Locate the cell with the specified text and output its [x, y] center coordinate. 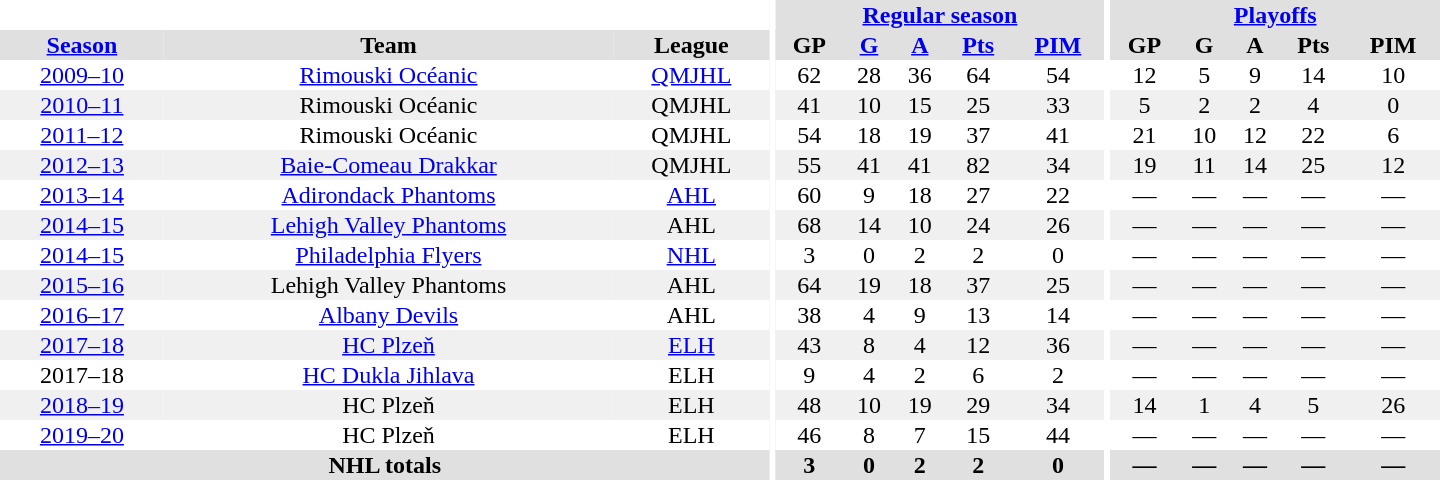
HC Dukla Jihlava [388, 375]
13 [978, 315]
27 [978, 195]
60 [809, 195]
28 [870, 75]
62 [809, 75]
2016–17 [82, 315]
33 [1058, 105]
Philadelphia Flyers [388, 255]
38 [809, 315]
43 [809, 345]
Baie-Comeau Drakkar [388, 165]
2015–16 [82, 285]
55 [809, 165]
82 [978, 165]
2018–19 [82, 405]
League [691, 45]
24 [978, 225]
11 [1204, 165]
Team [388, 45]
NHL [691, 255]
1 [1204, 405]
21 [1144, 135]
2011–12 [82, 135]
Regular season [940, 15]
2009–10 [82, 75]
46 [809, 435]
29 [978, 405]
48 [809, 405]
2010–11 [82, 105]
NHL totals [385, 465]
Playoffs [1275, 15]
2012–13 [82, 165]
2013–14 [82, 195]
2019–20 [82, 435]
Season [82, 45]
7 [920, 435]
44 [1058, 435]
Albany Devils [388, 315]
Adirondack Phantoms [388, 195]
68 [809, 225]
